Scan for the cell matching the given text and deliver its (x, y) coordinate at center. 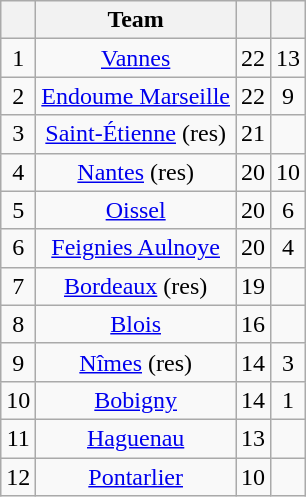
Blois (136, 324)
Bobigny (136, 400)
2 (18, 96)
21 (254, 134)
12 (18, 477)
7 (18, 286)
Haguenau (136, 438)
Saint-Étienne (res) (136, 134)
11 (18, 438)
Team (136, 20)
8 (18, 324)
Nîmes (res) (136, 362)
16 (254, 324)
Nantes (res) (136, 172)
Endoume Marseille (136, 96)
Vannes (136, 58)
Bordeaux (res) (136, 286)
5 (18, 210)
Pontarlier (136, 477)
Feignies Aulnoye (136, 248)
19 (254, 286)
Oissel (136, 210)
